Provide the (x, y) coordinate of the cell's center where the given text is located.  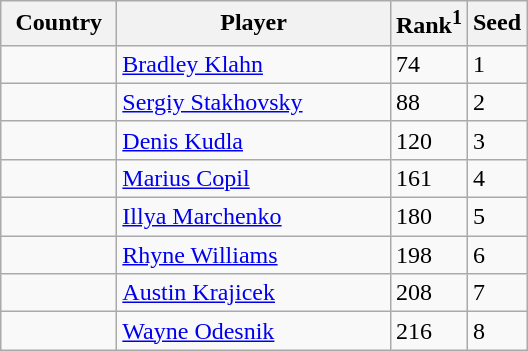
120 (428, 140)
5 (496, 217)
Rank1 (428, 24)
3 (496, 140)
180 (428, 217)
2 (496, 102)
Wayne Odesnik (254, 331)
Player (254, 24)
8 (496, 331)
1 (496, 64)
88 (428, 102)
161 (428, 178)
216 (428, 331)
Seed (496, 24)
Sergiy Stakhovsky (254, 102)
6 (496, 255)
Denis Kudla (254, 140)
208 (428, 293)
Country (59, 24)
Marius Copil (254, 178)
74 (428, 64)
4 (496, 178)
Illya Marchenko (254, 217)
198 (428, 255)
Rhyne Williams (254, 255)
Bradley Klahn (254, 64)
7 (496, 293)
Austin Krajicek (254, 293)
